Detect which cell encompasses the target text, then output its (x, y) center coordinate. 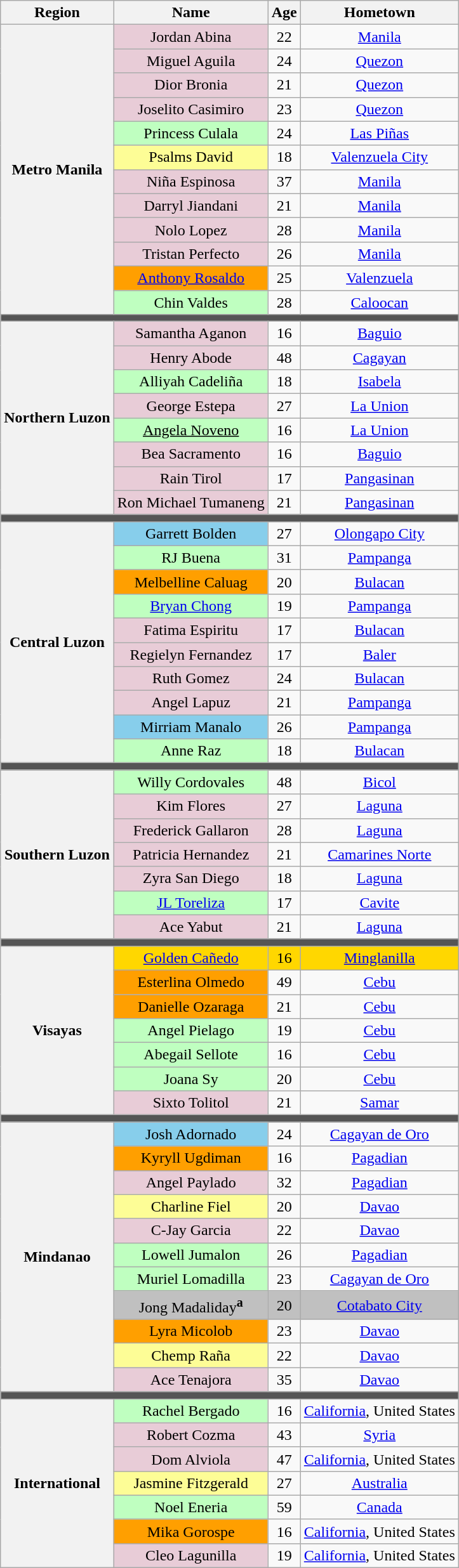
Valenzuela City (380, 157)
Robert Cozma (190, 1435)
Chemp Raña (190, 1356)
Danielle Ozaraga (190, 1007)
Josh Adornado (190, 1134)
RJ Buena (190, 558)
Las Piñas (380, 133)
Olongapo City (380, 533)
Central Luzon (57, 642)
Mirriam Manalo (190, 727)
Bryan Chong (190, 606)
Angel Lapuz (190, 703)
Nolo Lopez (190, 230)
Syria (380, 1435)
C-Jay Garcia (190, 1231)
Caloocan (380, 303)
JL Toreliza (190, 903)
Camarines Norte (380, 854)
Australia (380, 1483)
Anthony Rosaldo (190, 278)
Ron Michael Tumaneng (190, 502)
Sixto Tolitol (190, 1103)
Mika Gorospe (190, 1531)
Samar (380, 1103)
Melbelline Caluag (190, 582)
Jong Madalidaya (190, 1305)
Isabela (380, 382)
Bea Sacramento (190, 454)
Muriel Lomadilla (190, 1279)
Willy Cordovales (190, 782)
Henry Abode (190, 358)
Jordan Abina (190, 37)
Psalms David (190, 157)
Valenzuela (380, 278)
Cavite (380, 903)
Angel Pielago (190, 1031)
Baler (380, 654)
Angel Paylado (190, 1182)
Jasmine Fitzgerald (190, 1483)
Southern Luzon (57, 854)
Cotabato City (380, 1305)
Ace Tenajora (190, 1380)
Darryl Jiandani (190, 206)
Princess Culala (190, 133)
Kim Flores (190, 806)
Minglanilla (380, 958)
32 (284, 1182)
31 (284, 558)
Miguel Aguila (190, 61)
Patricia Hernandez (190, 854)
International (57, 1483)
Northern Luzon (57, 418)
Canada (380, 1507)
Region (57, 13)
Rachel Bergado (190, 1411)
Abegail Sellote (190, 1055)
47 (284, 1459)
Rain Tirol (190, 478)
Golden Cañedo (190, 958)
Age (284, 13)
Alliyah Cadeliña (190, 382)
59 (284, 1507)
Garrett Bolden (190, 533)
Dom Alviola (190, 1459)
Mindanao (57, 1257)
Metro Manila (57, 170)
George Estepa (190, 406)
37 (284, 181)
35 (284, 1380)
25 (284, 278)
49 (284, 982)
Samantha Aganon (190, 334)
Niña Espinosa (190, 181)
Chin Valdes (190, 303)
Charline Fiel (190, 1206)
Cagayan (380, 358)
Tristan Perfecto (190, 254)
Angela Noveno (190, 430)
Hometown (380, 13)
Dior Bronia (190, 85)
Anne Raz (190, 751)
Zyra San Diego (190, 879)
Joselito Casimiro (190, 109)
Bicol (380, 782)
43 (284, 1435)
Lyra Micolob (190, 1331)
Kyryll Ugdiman (190, 1158)
Noel Eneria (190, 1507)
Regielyn Fernandez (190, 654)
Joana Sy (190, 1079)
Visayas (57, 1030)
Name (190, 13)
Ace Yabut (190, 927)
Frederick Gallaron (190, 830)
Cleo Lagunilla (190, 1555)
Ruth Gomez (190, 679)
Esterlina Olmedo (190, 982)
Fatima Espiritu (190, 630)
Lowell Jumalon (190, 1255)
